Search for the cell housing the specified text and yield its (x, y) center coordinate. 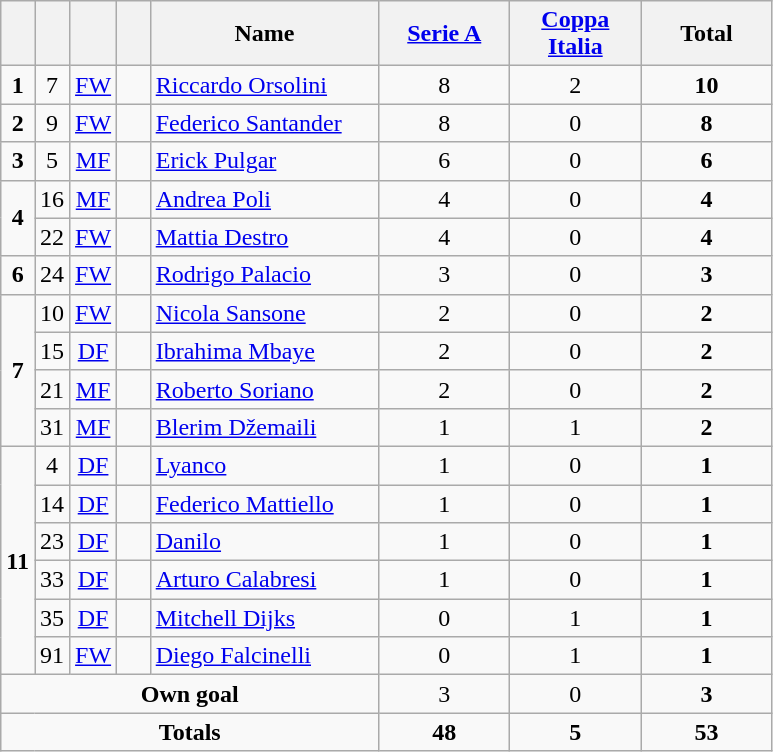
Blerim Džemaili (264, 427)
31 (52, 427)
Riccardo Orsolini (264, 85)
22 (52, 237)
Mattia Destro (264, 237)
Arturo Calabresi (264, 580)
Mitchell Dijks (264, 618)
Diego Falcinelli (264, 656)
Serie A (444, 34)
53 (706, 732)
Ibrahima Mbaye (264, 351)
11 (18, 560)
35 (52, 618)
21 (52, 389)
23 (52, 542)
Erick Pulgar (264, 161)
48 (444, 732)
Federico Santander (264, 123)
9 (52, 123)
Name (264, 34)
Federico Mattiello (264, 503)
16 (52, 199)
Rodrigo Palacio (264, 275)
91 (52, 656)
Total (706, 34)
Danilo (264, 542)
Own goal (190, 694)
Coppa Italia (576, 34)
14 (52, 503)
24 (52, 275)
33 (52, 580)
Roberto Soriano (264, 389)
Totals (190, 732)
15 (52, 351)
Lyanco (264, 465)
Nicola Sansone (264, 313)
Andrea Poli (264, 199)
